Output the (X, Y) coordinate of the center of the cell containing the given text.  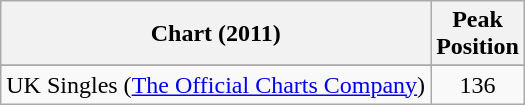
PeakPosition (478, 34)
Chart (2011) (216, 34)
UK Singles (The Official Charts Company) (216, 85)
136 (478, 85)
